Detect which cell encompasses the target text, then output its [X, Y] center coordinate. 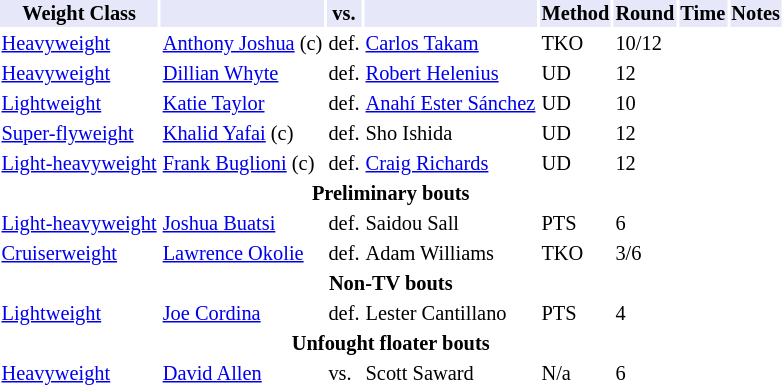
Katie Taylor [242, 104]
10 [645, 104]
Anahí Ester Sánchez [450, 104]
Craig Richards [450, 164]
Robert Helenius [450, 74]
Dillian Whyte [242, 74]
Round [645, 14]
Adam Williams [450, 254]
Anthony Joshua (c) [242, 44]
Weight Class [79, 14]
Time [703, 14]
Joshua Buatsi [242, 224]
Preliminary bouts [390, 194]
Carlos Takam [450, 44]
Khalid Yafai (c) [242, 134]
Cruiserweight [79, 254]
Lawrence Okolie [242, 254]
3/6 [645, 254]
Unfought floater bouts [390, 344]
Method [576, 14]
vs. [344, 14]
Joe Cordina [242, 314]
Super-flyweight [79, 134]
4 [645, 314]
Notes [756, 14]
Lester Cantillano [450, 314]
Non-TV bouts [390, 284]
10/12 [645, 44]
Frank Buglioni (c) [242, 164]
Saidou Sall [450, 224]
6 [645, 224]
Sho Ishida [450, 134]
